Output the (x, y) coordinate of the center of the cell containing the given text.  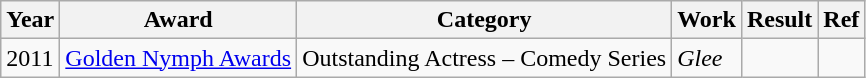
Award (178, 20)
Glee (707, 58)
2011 (30, 58)
Outstanding Actress – Comedy Series (484, 58)
Golden Nymph Awards (178, 58)
Year (30, 20)
Category (484, 20)
Result (779, 20)
Ref (842, 20)
Work (707, 20)
